Search for the cell housing the specified text and yield its [X, Y] center coordinate. 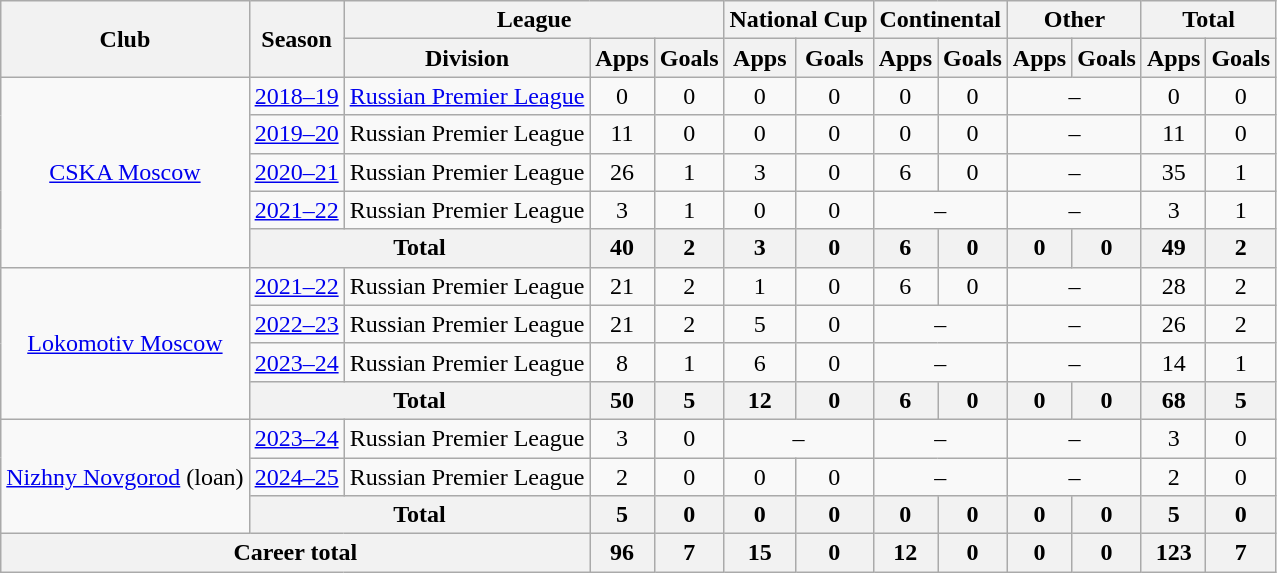
League [534, 20]
2019–20 [296, 134]
Nizhny Novgorod (loan) [125, 476]
Continental [940, 20]
National Cup [798, 20]
Lokomotiv Moscow [125, 343]
Other [1074, 20]
CSKA Moscow [125, 172]
35 [1173, 172]
123 [1173, 553]
2024–25 [296, 477]
Season [296, 39]
15 [760, 553]
2020–21 [296, 172]
8 [622, 362]
28 [1173, 286]
40 [622, 248]
2018–19 [296, 96]
96 [622, 553]
Career total [296, 553]
Division [467, 58]
68 [1173, 400]
14 [1173, 362]
Club [125, 39]
49 [1173, 248]
50 [622, 400]
2022–23 [296, 324]
